Scan for the cell matching the given text and deliver its (X, Y) coordinate at center. 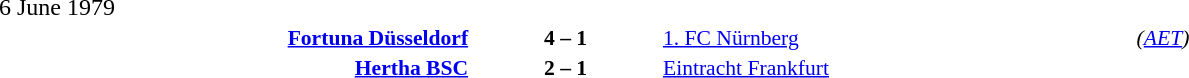
1. FC Nürnberg (897, 38)
4 – 1 (566, 38)
